Output the (x, y) coordinate of the center of the cell containing the given text.  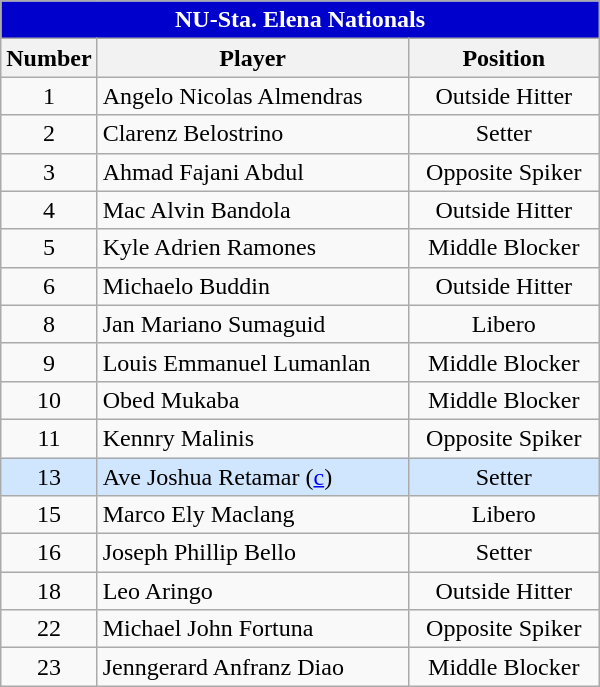
4 (49, 210)
Joseph Phillip Bello (252, 553)
Obed Mukaba (252, 400)
Jan Mariano Sumaguid (252, 324)
10 (49, 400)
11 (49, 438)
Position (504, 58)
Ahmad Fajani Abdul (252, 172)
Michael John Fortuna (252, 629)
Kennry Malinis (252, 438)
16 (49, 553)
Clarenz Belostrino (252, 134)
Michaelo Buddin (252, 286)
Kyle Adrien Ramones (252, 248)
NU-Sta. Elena Nationals (300, 20)
Jenngerard Anfranz Diao (252, 667)
Leo Aringo (252, 591)
6 (49, 286)
9 (49, 362)
1 (49, 96)
Ave Joshua Retamar (c) (252, 477)
Marco Ely Maclang (252, 515)
Angelo Nicolas Almendras (252, 96)
3 (49, 172)
23 (49, 667)
5 (49, 248)
Mac Alvin Bandola (252, 210)
22 (49, 629)
Louis Emmanuel Lumanlan (252, 362)
8 (49, 324)
Number (49, 58)
13 (49, 477)
18 (49, 591)
15 (49, 515)
Player (252, 58)
2 (49, 134)
